Pinpoint the cell where the given text exists, returning its (X, Y) midpoint coordinate. 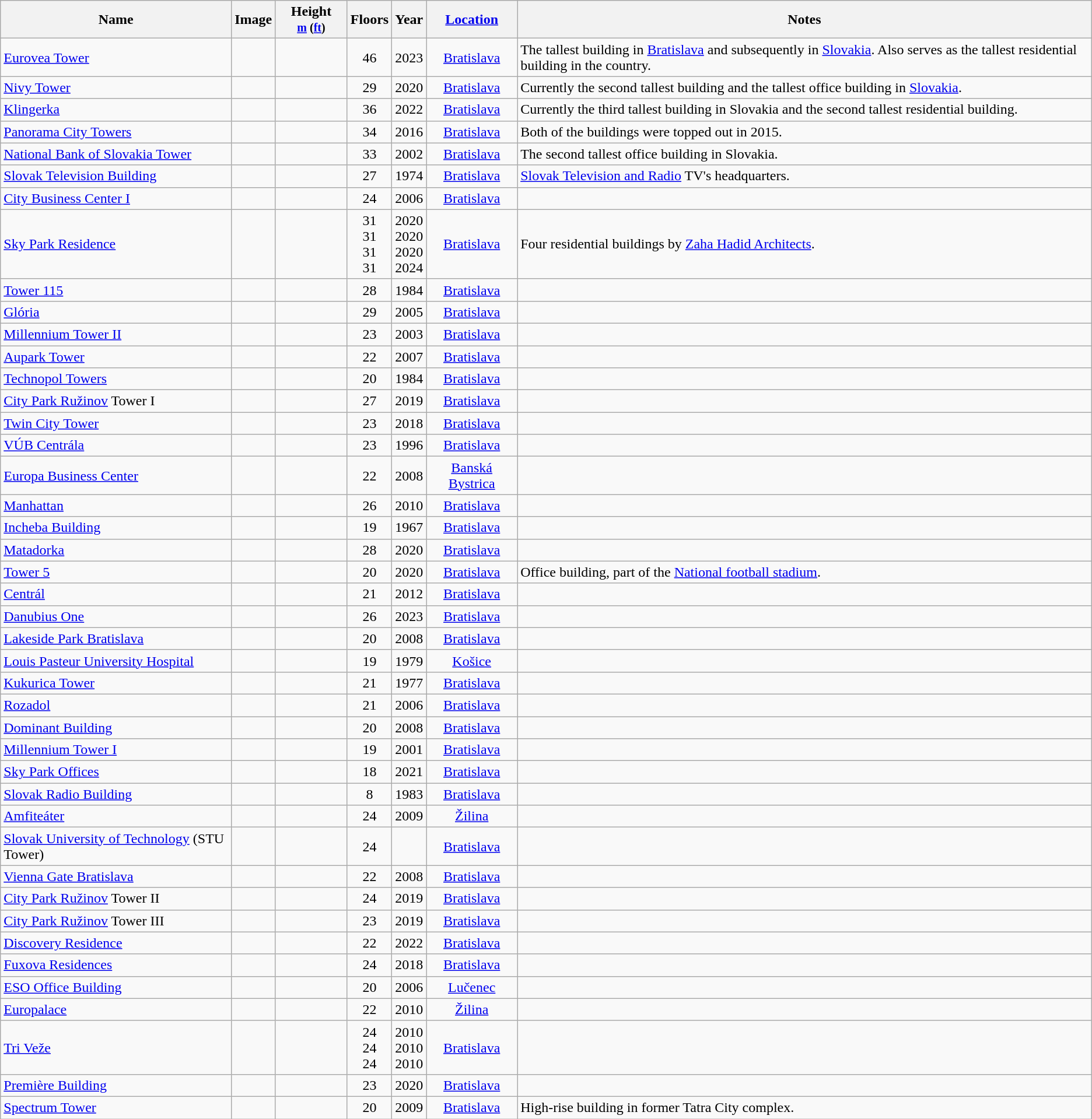
Slovak University of Technology (STU Tower) (116, 847)
Rozadol (116, 705)
Amfiteáter (116, 816)
Spectrum Tower (116, 1107)
201020102010 (409, 1047)
31313131 (369, 244)
Heightm (ft) (311, 20)
Office building, part of the National football stadium. (805, 572)
1983 (409, 794)
Matadorka (116, 550)
Louis Pasteur University Hospital (116, 661)
Glória (116, 312)
City Park Ružinov Tower I (116, 401)
Klingerka (116, 110)
1977 (409, 683)
City Business Center I (116, 198)
2012 (409, 594)
Year (409, 20)
Millennium Tower II (116, 334)
Discovery Residence (116, 943)
33 (369, 154)
2016 (409, 132)
Incheba Building (116, 528)
34 (369, 132)
Manhattan (116, 506)
1979 (409, 661)
Nivy Tower (116, 87)
Location (472, 20)
242424 (369, 1047)
Eurovea Tower (116, 57)
Slovak Television Building (116, 176)
Millennium Tower I (116, 750)
Banská Bystrica (472, 476)
2001 (409, 750)
Lučenec (472, 987)
Slovak Television and Radio TV's headquarters. (805, 176)
18 (369, 772)
Twin City Tower (116, 423)
Sky Park Residence (116, 244)
2021 (409, 772)
City Park Ružinov Tower II (116, 899)
Image (253, 20)
1974 (409, 176)
Four residential buildings by Zaha Hadid Architects. (805, 244)
2002 (409, 154)
Lakeside Park Bratislava (116, 639)
Kukurica Tower (116, 683)
Both of the buildings were topped out in 2015. (805, 132)
Tower 5 (116, 572)
Košice (472, 661)
ESO Office Building (116, 987)
1967 (409, 528)
Danubius One (116, 616)
Currently the second tallest building and the tallest office building in Slovakia. (805, 87)
Première Building (116, 1085)
VÚB Centrála (116, 446)
Centrál (116, 594)
The second tallest office building in Slovakia. (805, 154)
Sky Park Offices (116, 772)
National Bank of Slovakia Tower (116, 154)
2007 (409, 356)
Fuxova Residences (116, 965)
2020202020202024 (409, 244)
Tri Veže (116, 1047)
1996 (409, 446)
Slovak Radio Building (116, 794)
Dominant Building (116, 727)
8 (369, 794)
Tower 115 (116, 290)
Floors (369, 20)
Notes (805, 20)
Vienna Gate Bratislava (116, 876)
Currently the third tallest building in Slovakia and the second tallest residential building. (805, 110)
Europalace (116, 1009)
Aupark Tower (116, 356)
46 (369, 57)
City Park Ružinov Tower III (116, 921)
High-rise building in former Tatra City complex. (805, 1107)
Europa Business Center (116, 476)
Panorama City Towers (116, 132)
2005 (409, 312)
36 (369, 110)
Name (116, 20)
Technopol Towers (116, 379)
2003 (409, 334)
The tallest building in Bratislava and subsequently in Slovakia. Also serves as the tallest residential building in the country. (805, 57)
